Return the [X, Y] coordinate for the center point of the cell that contains the specified text.  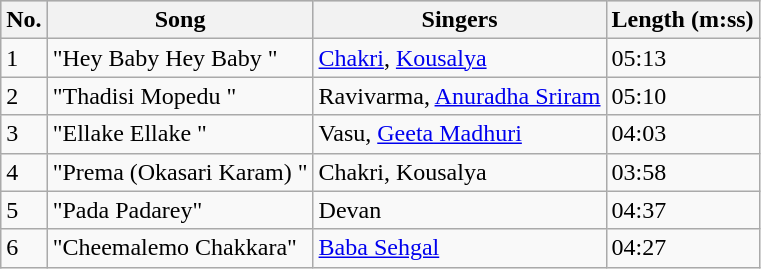
6 [24, 248]
"Pada Padarey" [180, 210]
"Ellake Ellake " [180, 134]
2 [24, 96]
Song [180, 20]
05:13 [682, 58]
04:27 [682, 248]
3 [24, 134]
04:03 [682, 134]
"Thadisi Mopedu " [180, 96]
5 [24, 210]
Vasu, Geeta Madhuri [460, 134]
03:58 [682, 172]
05:10 [682, 96]
Length (m:ss) [682, 20]
4 [24, 172]
No. [24, 20]
"Prema (Okasari Karam) " [180, 172]
1 [24, 58]
"Cheemalemo Chakkara" [180, 248]
Singers [460, 20]
04:37 [682, 210]
"Hey Baby Hey Baby " [180, 58]
Baba Sehgal [460, 248]
Ravivarma, Anuradha Sriram [460, 96]
Devan [460, 210]
